Pinpoint the cell where the given text exists, returning its [X, Y] midpoint coordinate. 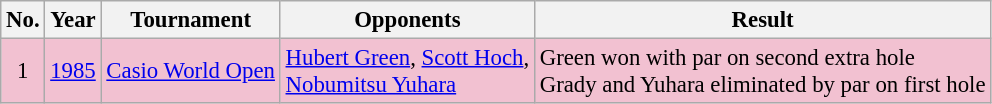
Opponents [407, 20]
No. [23, 20]
Year [73, 20]
Hubert Green, Scott Hoch, Nobumitsu Yuhara [407, 72]
Green won with par on second extra holeGrady and Yuhara eliminated by par on first hole [762, 72]
1985 [73, 72]
Result [762, 20]
1 [23, 72]
Casio World Open [190, 72]
Tournament [190, 20]
